Scan for the cell matching the given text and deliver its [X, Y] coordinate at center. 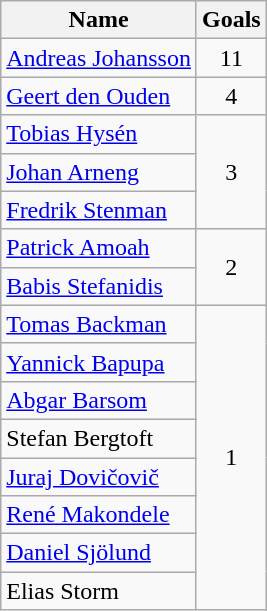
Daniel Sjölund [99, 553]
Abgar Barsom [99, 400]
Babis Stefanidis [99, 286]
4 [231, 96]
3 [231, 172]
Geert den Ouden [99, 96]
2 [231, 267]
René Makondele [99, 515]
Name [99, 20]
Yannick Bapupa [99, 362]
Johan Arneng [99, 172]
11 [231, 58]
Tobias Hysén [99, 134]
Elias Storm [99, 591]
Stefan Bergtoft [99, 438]
Patrick Amoah [99, 248]
Goals [231, 20]
Juraj Dovičovič [99, 477]
1 [231, 457]
Fredrik Stenman [99, 210]
Andreas Johansson [99, 58]
Tomas Backman [99, 324]
